Extract the (X, Y) coordinate from the center of the cell holding the provided text.  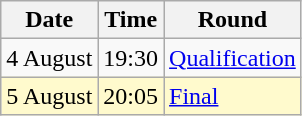
Final (233, 96)
19:30 (131, 58)
Date (50, 20)
Time (131, 20)
5 August (50, 96)
Round (233, 20)
20:05 (131, 96)
4 August (50, 58)
Qualification (233, 58)
